Capture the cell that displays the provided text and extract its (x, y) central coordinate. 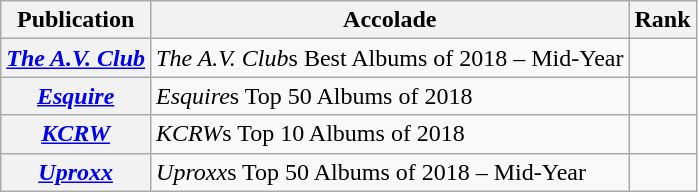
The A.V. Clubs Best Albums of 2018 – Mid-Year (390, 58)
Accolade (390, 20)
Rank (662, 20)
Publication (76, 20)
KCRWs Top 10 Albums of 2018 (390, 134)
Uproxx (76, 172)
Uproxxs Top 50 Albums of 2018 – Mid-Year (390, 172)
Esquires Top 50 Albums of 2018 (390, 96)
Esquire (76, 96)
The A.V. Club (76, 58)
KCRW (76, 134)
